Capture the cell that displays the provided text and extract its [x, y] central coordinate. 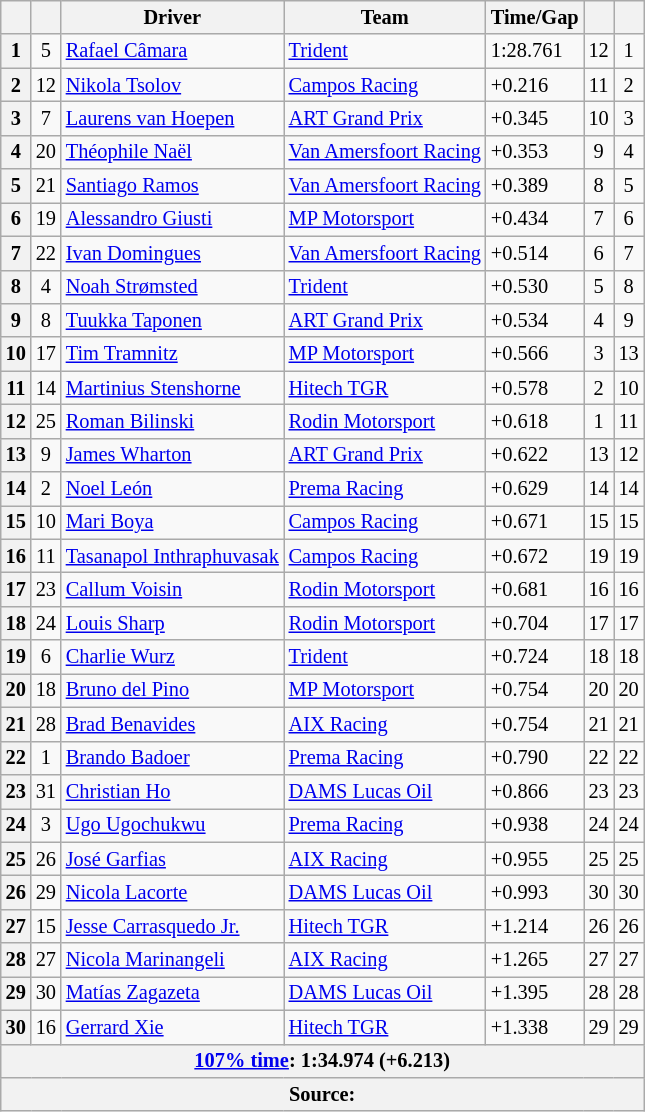
+1.338 [535, 1027]
+0.681 [535, 589]
+0.345 [535, 118]
Noel León [172, 489]
1:28.761 [535, 51]
+0.704 [535, 623]
+0.622 [535, 455]
Nicola Lacorte [172, 892]
Ugo Ugochukwu [172, 825]
+0.216 [535, 85]
Tim Tramnitz [172, 354]
Santiago Ramos [172, 186]
+0.629 [535, 489]
+0.514 [535, 253]
Charlie Wurz [172, 657]
Bruno del Pino [172, 690]
+1.265 [535, 960]
Driver [172, 17]
Callum Voisin [172, 589]
+0.790 [535, 758]
Nikola Tsolov [172, 85]
Louis Sharp [172, 623]
Théophile Naël [172, 152]
107% time: 1:34.974 (+6.213) [322, 1061]
Nicola Marinangeli [172, 960]
+0.938 [535, 825]
Source: [322, 1094]
Roman Bilinski [172, 421]
Brad Benavides [172, 724]
Time/Gap [535, 17]
31 [46, 791]
+1.395 [535, 993]
James Wharton [172, 455]
+0.389 [535, 186]
+0.866 [535, 791]
+0.955 [535, 859]
Martinius Stenshorne [172, 388]
Team [385, 17]
+0.353 [535, 152]
+0.534 [535, 320]
Tuukka Taponen [172, 320]
Jesse Carrasquedo Jr. [172, 926]
Tasanapol Inthraphuvasak [172, 556]
Mari Boya [172, 522]
Brando Badoer [172, 758]
Christian Ho [172, 791]
Ivan Domingues [172, 253]
José Garfias [172, 859]
+0.530 [535, 287]
Laurens van Hoepen [172, 118]
Matías Zagazeta [172, 993]
Gerrard Xie [172, 1027]
+0.434 [535, 219]
+0.566 [535, 354]
Alessandro Giusti [172, 219]
+1.214 [535, 926]
+0.993 [535, 892]
+0.671 [535, 522]
Noah Strømsted [172, 287]
+0.672 [535, 556]
+0.618 [535, 421]
+0.724 [535, 657]
+0.578 [535, 388]
Rafael Câmara [172, 51]
